Scan for the cell matching the given text and deliver its (x, y) coordinate at center. 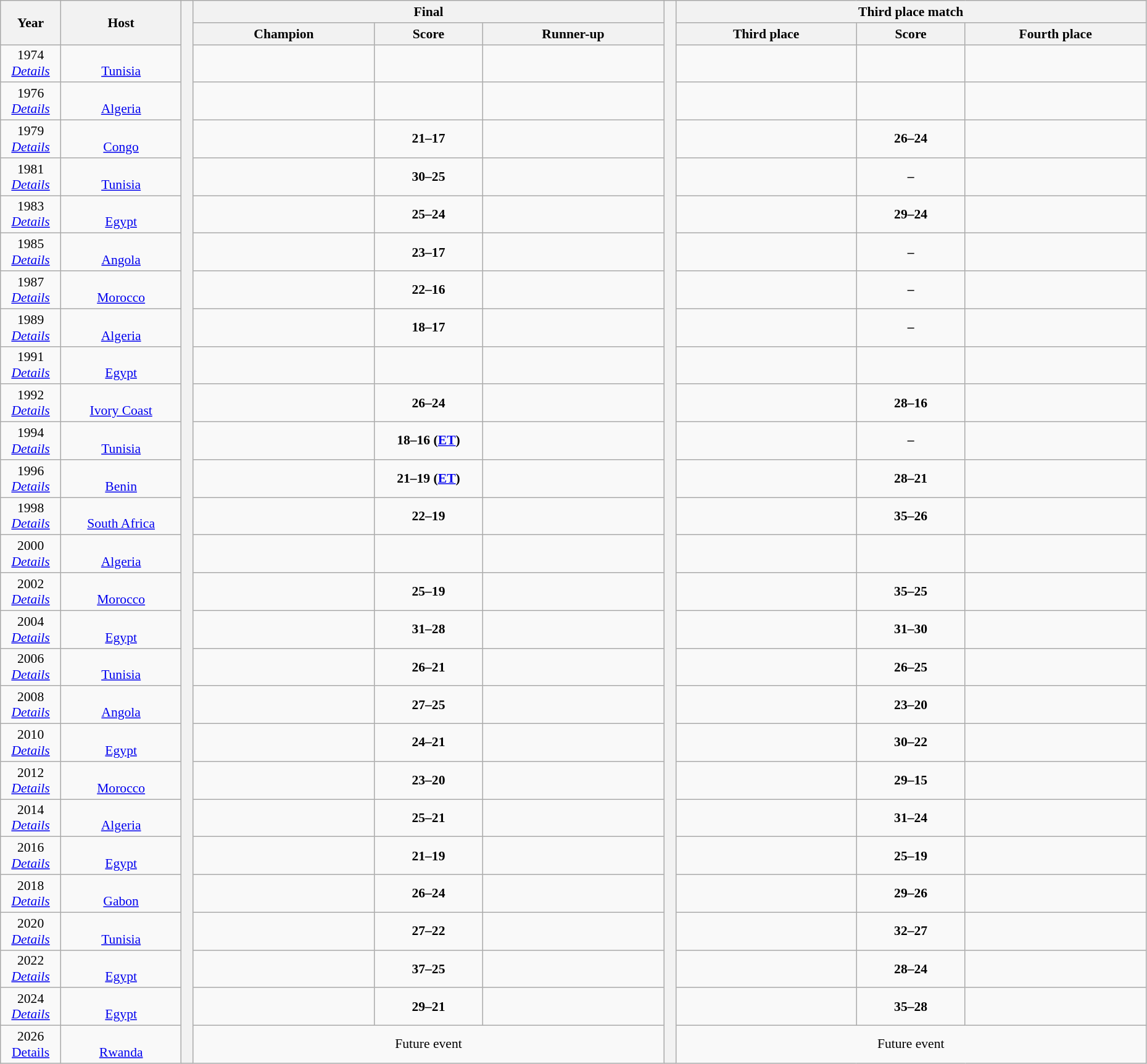
1987Details (31, 290)
1994Details (31, 441)
22–16 (429, 290)
Rwanda (121, 1044)
Gabon (121, 894)
21–17 (429, 139)
2022Details (31, 969)
Fourth place (1055, 34)
26–21 (429, 667)
2018Details (31, 894)
25–24 (429, 215)
1981Details (31, 177)
27–22 (429, 931)
Third place match (911, 12)
31–28 (429, 630)
23–17 (429, 252)
30–22 (911, 743)
2010Details (31, 743)
26–25 (911, 667)
Benin (121, 479)
37–25 (429, 969)
2002Details (31, 591)
31–30 (911, 630)
35–25 (911, 591)
29–15 (911, 780)
2006Details (31, 667)
35–28 (911, 1007)
31–24 (911, 818)
18–17 (429, 327)
2008Details (31, 705)
18–16 (ET) (429, 441)
1979Details (31, 139)
32–27 (911, 931)
25–21 (429, 818)
28–24 (911, 969)
27–25 (429, 705)
South Africa (121, 516)
2012Details (31, 780)
29–24 (911, 215)
21–19 (ET) (429, 479)
2014Details (31, 818)
28–21 (911, 479)
2004Details (31, 630)
Host (121, 22)
2000Details (31, 554)
30–25 (429, 177)
1991Details (31, 365)
Runner-up (573, 34)
Third place (766, 34)
22–19 (429, 516)
29–26 (911, 894)
1985Details (31, 252)
24–21 (429, 743)
2016Details (31, 855)
1996Details (31, 479)
1974Details (31, 63)
1976Details (31, 101)
Year (31, 22)
35–26 (911, 516)
1992Details (31, 404)
Ivory Coast (121, 404)
1989Details (31, 327)
Congo (121, 139)
1998Details (31, 516)
2020Details (31, 931)
Final (428, 12)
29–21 (429, 1007)
Champion (284, 34)
21–19 (429, 855)
1983Details (31, 215)
2026Details (31, 1044)
28–16 (911, 404)
2024Details (31, 1007)
